Extract the [X, Y] coordinate from the center of the cell holding the provided text.  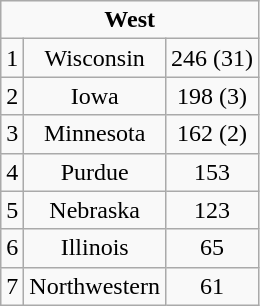
61 [212, 286]
Minnesota [95, 134]
162 (2) [212, 134]
Illinois [95, 248]
153 [212, 172]
3 [12, 134]
246 (31) [212, 58]
198 (3) [212, 96]
Northwestern [95, 286]
7 [12, 286]
2 [12, 96]
West [130, 20]
4 [12, 172]
Purdue [95, 172]
6 [12, 248]
Iowa [95, 96]
Wisconsin [95, 58]
123 [212, 210]
65 [212, 248]
1 [12, 58]
5 [12, 210]
Nebraska [95, 210]
